Provide the (x, y) coordinate of the cell's center where the given text is located.  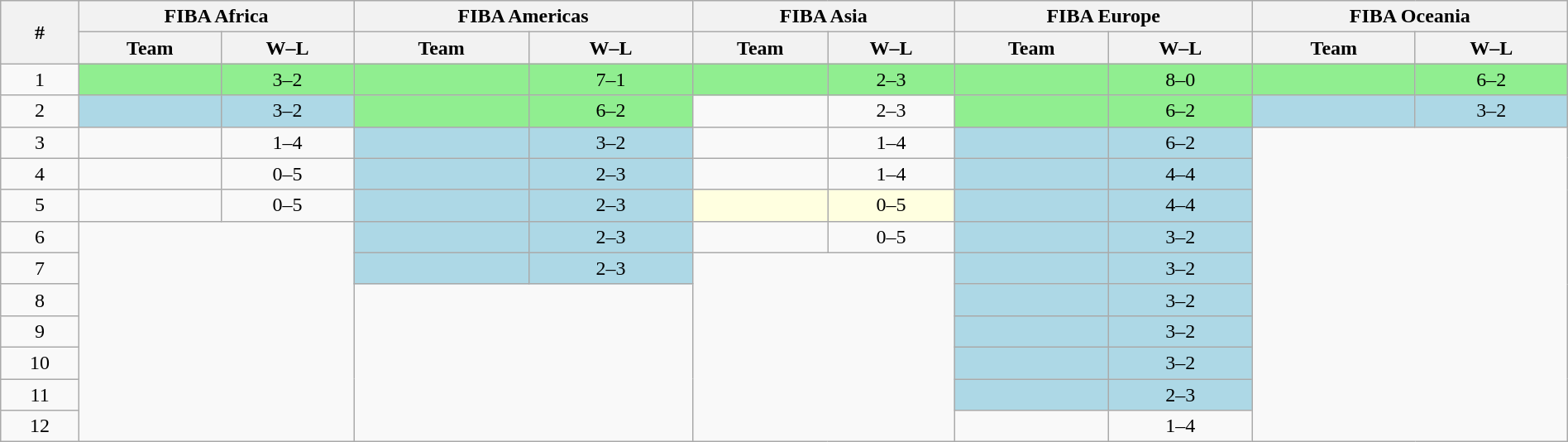
8 (40, 300)
8–0 (1180, 79)
# (40, 32)
10 (40, 363)
6 (40, 237)
11 (40, 395)
9 (40, 331)
2 (40, 111)
1 (40, 79)
3 (40, 142)
FIBA Asia (824, 17)
FIBA Africa (216, 17)
5 (40, 205)
FIBA Oceania (1409, 17)
FIBA Europe (1103, 17)
4 (40, 174)
FIBA Americas (523, 17)
7 (40, 268)
12 (40, 426)
7–1 (611, 79)
